Extract the (x, y) coordinate from the center of the cell holding the provided text.  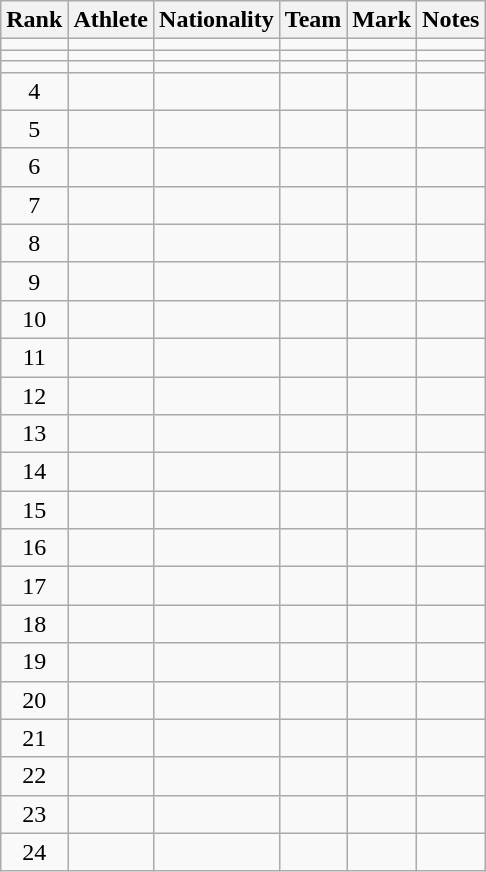
5 (34, 129)
7 (34, 205)
8 (34, 243)
15 (34, 510)
Athlete (111, 20)
12 (34, 395)
17 (34, 586)
11 (34, 357)
4 (34, 91)
16 (34, 548)
20 (34, 700)
10 (34, 319)
18 (34, 624)
22 (34, 776)
24 (34, 852)
9 (34, 281)
14 (34, 472)
21 (34, 738)
6 (34, 167)
23 (34, 814)
Notes (451, 20)
19 (34, 662)
13 (34, 434)
Nationality (217, 20)
Mark (382, 20)
Rank (34, 20)
Team (313, 20)
